Extract the [X, Y] coordinate from the center of the cell holding the provided text.  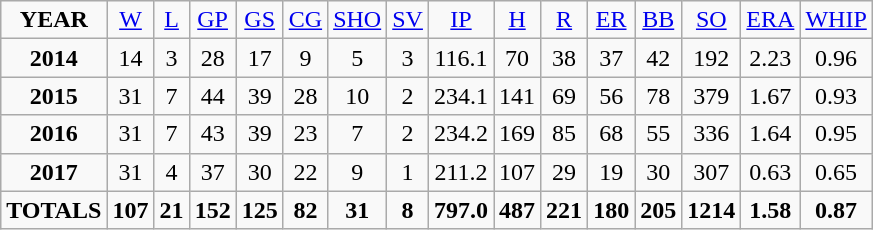
2016 [54, 134]
23 [305, 134]
SHO [358, 20]
TOTALS [54, 210]
487 [518, 210]
70 [518, 58]
BB [658, 20]
1.58 [770, 210]
141 [518, 96]
379 [712, 96]
192 [712, 58]
8 [408, 210]
307 [712, 172]
2.23 [770, 58]
H [518, 20]
0.95 [836, 134]
125 [260, 210]
GP [212, 20]
82 [305, 210]
43 [212, 134]
R [564, 20]
221 [564, 210]
85 [564, 134]
169 [518, 134]
42 [658, 58]
68 [612, 134]
SO [712, 20]
0.93 [836, 96]
0.63 [770, 172]
WHIP [836, 20]
0.87 [836, 210]
1214 [712, 210]
234.2 [460, 134]
2015 [54, 96]
2014 [54, 58]
180 [612, 210]
21 [172, 210]
0.96 [836, 58]
19 [612, 172]
2017 [54, 172]
44 [212, 96]
10 [358, 96]
17 [260, 58]
ER [612, 20]
797.0 [460, 210]
56 [612, 96]
SV [408, 20]
W [130, 20]
29 [564, 172]
1.64 [770, 134]
22 [305, 172]
38 [564, 58]
YEAR [54, 20]
1.67 [770, 96]
55 [658, 134]
234.1 [460, 96]
IP [460, 20]
ERA [770, 20]
336 [712, 134]
116.1 [460, 58]
L [172, 20]
4 [172, 172]
1 [408, 172]
CG [305, 20]
78 [658, 96]
14 [130, 58]
GS [260, 20]
205 [658, 210]
211.2 [460, 172]
0.65 [836, 172]
5 [358, 58]
69 [564, 96]
152 [212, 210]
